From the cell containing the given text, extract its center point as (X, Y) coordinate. 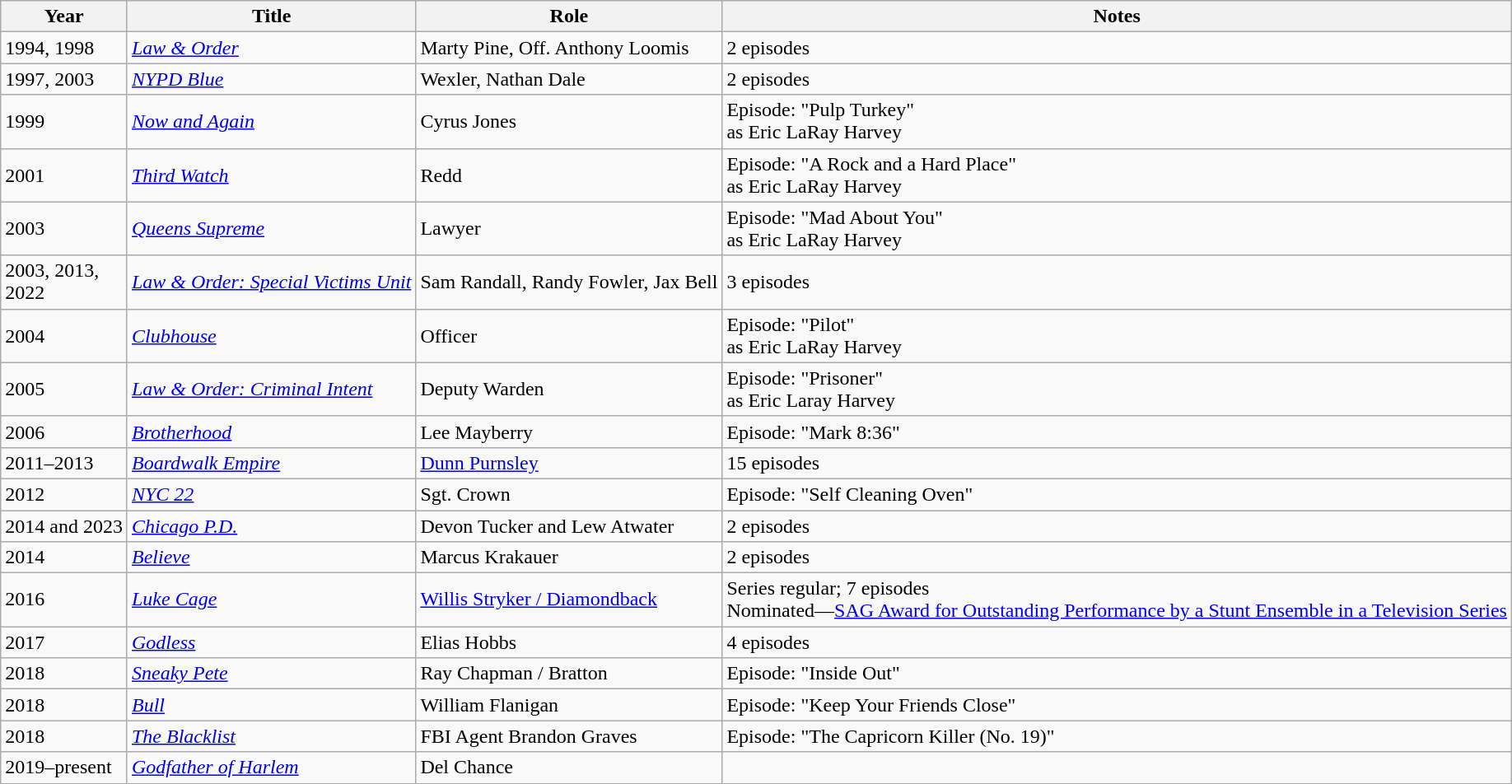
2006 (64, 432)
Lee Mayberry (569, 432)
Marty Pine, Off. Anthony Loomis (569, 48)
Brotherhood (271, 432)
NYC 22 (271, 494)
The Blacklist (271, 736)
Episode: "Pilot"as Eric LaRay Harvey (1117, 336)
Luke Cage (271, 600)
1999 (64, 122)
2011–2013 (64, 463)
Episode: "A Rock and a Hard Place"as Eric LaRay Harvey (1117, 175)
Cyrus Jones (569, 122)
Clubhouse (271, 336)
4 episodes (1117, 642)
Sgt. Crown (569, 494)
Episode: "Inside Out" (1117, 674)
NYPD Blue (271, 79)
2012 (64, 494)
Elias Hobbs (569, 642)
2014 and 2023 (64, 526)
Boardwalk Empire (271, 463)
Lawyer (569, 229)
Chicago P.D. (271, 526)
Year (64, 16)
2005 (64, 389)
Dunn Purnsley (569, 463)
1994, 1998 (64, 48)
Officer (569, 336)
3 episodes (1117, 282)
Role (569, 16)
2001 (64, 175)
2003, 2013,2022 (64, 282)
Bull (271, 705)
Sneaky Pete (271, 674)
Deputy Warden (569, 389)
2014 (64, 558)
Willis Stryker / Diamondback (569, 600)
Notes (1117, 16)
Episode: "Self Cleaning Oven" (1117, 494)
1997, 2003 (64, 79)
Believe (271, 558)
Title (271, 16)
Law & Order (271, 48)
Queens Supreme (271, 229)
Del Chance (569, 768)
Law & Order: Special Victims Unit (271, 282)
Episode: "Prisoner"as Eric Laray Harvey (1117, 389)
Episode: "Mark 8:36" (1117, 432)
Marcus Krakauer (569, 558)
William Flanigan (569, 705)
Redd (569, 175)
Law & Order: Criminal Intent (271, 389)
Episode: "The Capricorn Killer (No. 19)" (1117, 736)
2003 (64, 229)
Series regular; 7 episodesNominated—SAG Award for Outstanding Performance by a Stunt Ensemble in a Television Series (1117, 600)
Sam Randall, Randy Fowler, Jax Bell (569, 282)
15 episodes (1117, 463)
Devon Tucker and Lew Atwater (569, 526)
Episode: "Mad About You"as Eric LaRay Harvey (1117, 229)
FBI Agent Brandon Graves (569, 736)
Episode: "Keep Your Friends Close" (1117, 705)
2004 (64, 336)
2016 (64, 600)
Ray Chapman / Bratton (569, 674)
Episode: "Pulp Turkey"as Eric LaRay Harvey (1117, 122)
2019–present (64, 768)
Godfather of Harlem (271, 768)
Third Watch (271, 175)
2017 (64, 642)
Godless (271, 642)
Now and Again (271, 122)
Wexler, Nathan Dale (569, 79)
